Detect which cell encompasses the target text, then output its (X, Y) center coordinate. 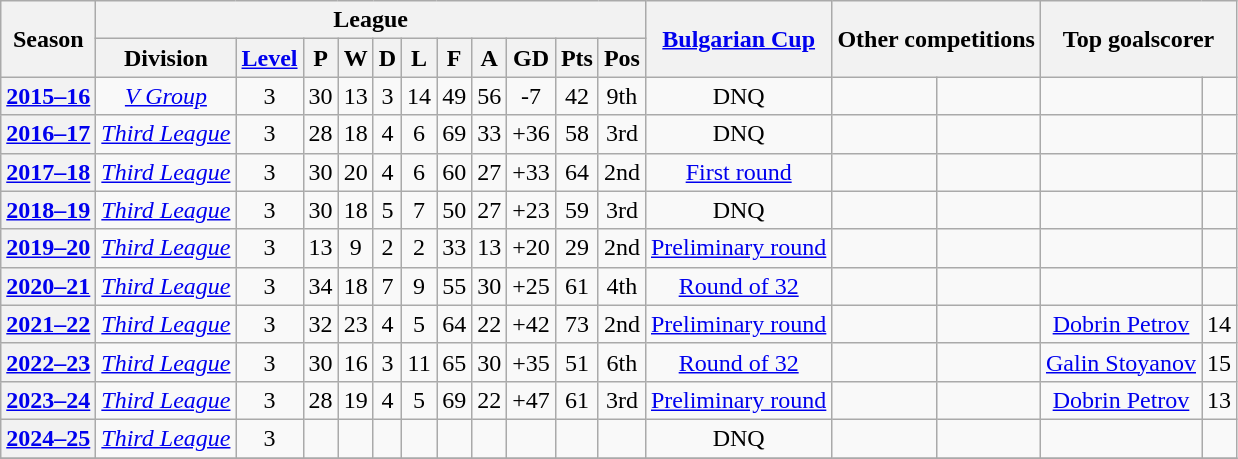
GD (532, 58)
11 (420, 362)
2024–25 (48, 438)
9th (622, 96)
F (454, 58)
Level (270, 58)
59 (576, 210)
49 (454, 96)
Bulgarian Cup (738, 39)
+33 (532, 172)
A (490, 58)
73 (576, 324)
55 (454, 286)
29 (576, 248)
+25 (532, 286)
2023–24 (48, 400)
6th (622, 362)
4th (622, 286)
16 (356, 362)
20 (356, 172)
D (387, 58)
2017–18 (48, 172)
Galin Stoyanov (1120, 362)
2019–20 (48, 248)
Pos (622, 58)
42 (576, 96)
Other competitions (936, 39)
58 (576, 134)
P (320, 58)
+36 (532, 134)
34 (320, 286)
2016–17 (48, 134)
League (371, 20)
2015–16 (48, 96)
2018–19 (48, 210)
-7 (532, 96)
23 (356, 324)
2022–23 (48, 362)
Top goalscorer (1138, 39)
Pts (576, 58)
50 (454, 210)
+47 (532, 400)
+23 (532, 210)
2021–22 (48, 324)
+35 (532, 362)
Season (48, 39)
51 (576, 362)
19 (356, 400)
+20 (532, 248)
First round (738, 172)
56 (490, 96)
32 (320, 324)
V Group (166, 96)
2020–21 (48, 286)
L (420, 58)
Division (166, 58)
60 (454, 172)
+42 (532, 324)
15 (1220, 362)
W (356, 58)
65 (454, 362)
